Search for the cell housing the specified text and yield its (x, y) center coordinate. 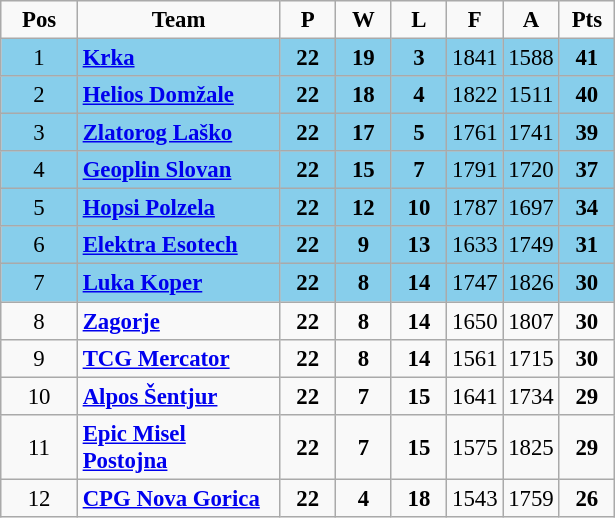
W (364, 20)
40 (587, 95)
Luka Koper (178, 283)
26 (587, 498)
6 (40, 245)
1787 (475, 208)
P (308, 20)
Pts (587, 20)
31 (587, 245)
1791 (475, 170)
Epic Misel Postojna (178, 446)
37 (587, 170)
Zagorje (178, 321)
1633 (475, 245)
1575 (475, 446)
1641 (475, 396)
1734 (531, 396)
1747 (475, 283)
Zlatorog Laško (178, 133)
1715 (531, 358)
41 (587, 58)
Alpos Šentjur (178, 396)
1588 (531, 58)
1543 (475, 498)
19 (364, 58)
Helios Domžale (178, 95)
1826 (531, 283)
Geoplin Slovan (178, 170)
1822 (475, 95)
1749 (531, 245)
Team (178, 20)
1720 (531, 170)
Krka (178, 58)
L (419, 20)
17 (364, 133)
1741 (531, 133)
39 (587, 133)
CPG Nova Gorica (178, 498)
1825 (531, 446)
Pos (40, 20)
Hopsi Polzela (178, 208)
2 (40, 95)
13 (419, 245)
1511 (531, 95)
1807 (531, 321)
F (475, 20)
A (531, 20)
1759 (531, 498)
TCG Mercator (178, 358)
1841 (475, 58)
1761 (475, 133)
34 (587, 208)
1561 (475, 358)
1697 (531, 208)
11 (40, 446)
1650 (475, 321)
1 (40, 58)
Elektra Esotech (178, 245)
